Find where the given text appears and provide that cell's center as [X, Y] coordinate. 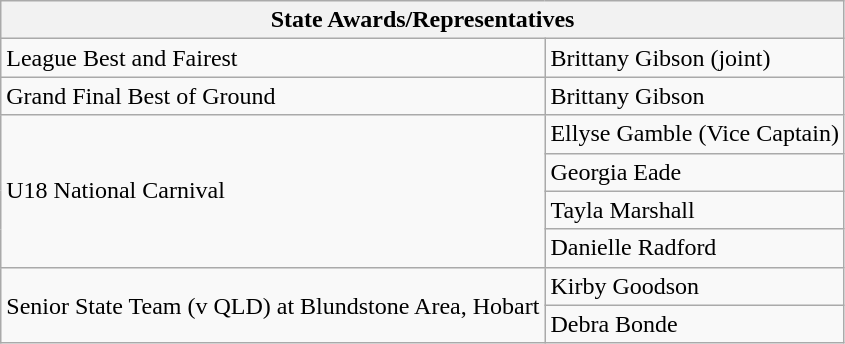
Georgia Eade [695, 172]
Danielle Radford [695, 248]
U18 National Carnival [273, 191]
Brittany Gibson [695, 96]
Grand Final Best of Ground [273, 96]
Kirby Goodson [695, 286]
Ellyse Gamble (Vice Captain) [695, 134]
Tayla Marshall [695, 210]
State Awards/Representatives [423, 20]
League Best and Fairest [273, 58]
Debra Bonde [695, 324]
Brittany Gibson (joint) [695, 58]
Senior State Team (v QLD) at Blundstone Area, Hobart [273, 305]
